Provide the [X, Y] coordinate of the cell's center where the given text is located.  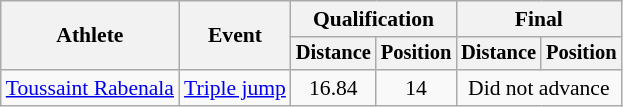
Event [235, 36]
Qualification [374, 19]
14 [416, 88]
Toussaint Rabenala [90, 88]
16.84 [334, 88]
Athlete [90, 36]
Final [538, 19]
Triple jump [235, 88]
Did not advance [538, 88]
